Pinpoint the cell where the given text exists, returning its (x, y) midpoint coordinate. 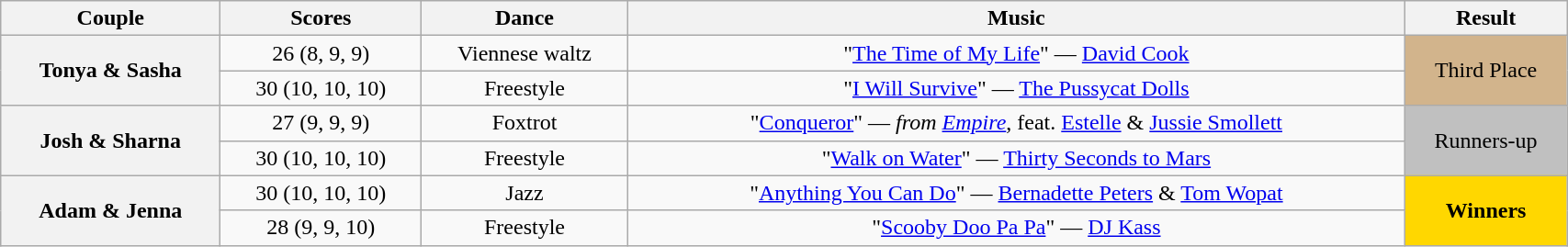
Result (1486, 18)
26 (8, 9, 9) (321, 53)
Adam & Jenna (110, 210)
Couple (110, 18)
"Conqueror" — from Empire, feat. Estelle & Jussie Smollett (1016, 123)
Winners (1486, 210)
Josh & Sharna (110, 140)
Jazz (525, 193)
"Anything You Can Do" — Bernadette Peters & Tom Wopat (1016, 193)
27 (9, 9, 9) (321, 123)
Viennese waltz (525, 53)
"Walk on Water" — Thirty Seconds to Mars (1016, 158)
Third Place (1486, 71)
Scores (321, 18)
28 (9, 9, 10) (321, 228)
Runners-up (1486, 140)
"I Will Survive" — The Pussycat Dolls (1016, 88)
Dance (525, 18)
"The Time of My Life" — David Cook (1016, 53)
Music (1016, 18)
"Scooby Doo Pa Pa" — DJ Kass (1016, 228)
Tonya & Sasha (110, 71)
Foxtrot (525, 123)
